Locate the cell with the specified text and output its [x, y] center coordinate. 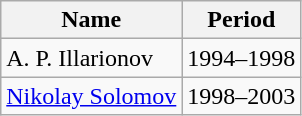
A. P. Illarionov [92, 58]
1994–1998 [242, 58]
Period [242, 20]
Nikolay Solomov [92, 96]
Name [92, 20]
1998–2003 [242, 96]
